Provide the [x, y] coordinate of the cell's center where the given text is located.  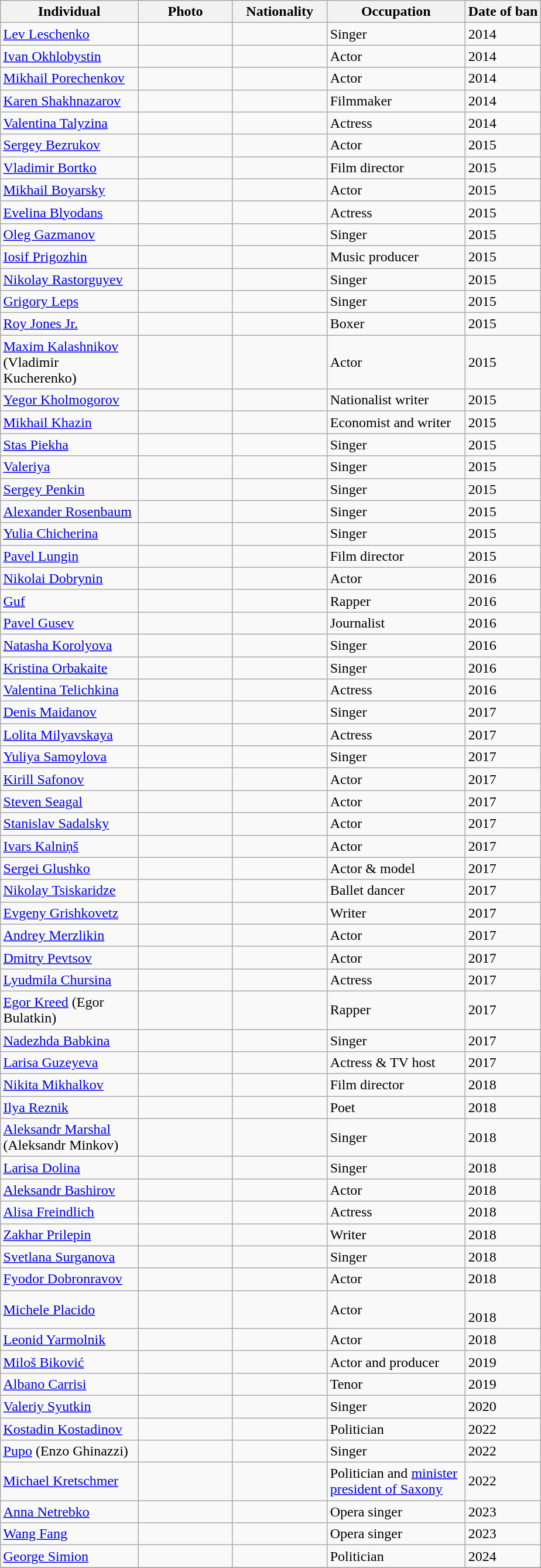
Guf [69, 601]
Sergey Bezrukov [69, 145]
Photo [185, 12]
Nationality [280, 12]
Valeriy Syutkin [69, 1406]
Valentina Talyzina [69, 123]
Actor & model [396, 868]
Politician and minister president of Saxony [396, 1481]
Iosif Prigozhin [69, 257]
Roy Jones Jr. [69, 324]
Ballet dancer [396, 891]
Occupation [396, 12]
Leonid Yarmolnik [69, 1339]
Mikhail Porechenkov [69, 79]
Kostadin Kostadinov [69, 1429]
Michele Placido [69, 1309]
Michael Kretschmer [69, 1481]
2020 [503, 1406]
Steven Seagal [69, 802]
Individual [69, 12]
Lev Leschenko [69, 34]
Wang Fang [69, 1534]
Sergey Penkin [69, 489]
Actor and producer [396, 1362]
Yuliya Samoylova [69, 757]
Journalist [396, 623]
Kirill Safonov [69, 779]
Anna Netrebko [69, 1512]
Maxim Kalashnikov (Vladimir Kucherenko) [69, 362]
Karen Shakhnazarov [69, 101]
Filmmaker [396, 101]
Evgeny Grishkovetz [69, 913]
Aleksandr Marshal (Aleksandr Minkov) [69, 1138]
Nikolai Dobrynin [69, 578]
Yegor Kholmogorov [69, 400]
Pavel Gusev [69, 623]
Aleksandr Bashirov [69, 1190]
Ivan Okhlobystin [69, 56]
Lolita Milyavskaya [69, 735]
Yulia Chicherina [69, 534]
Actress & TV host [396, 1063]
Date of ban [503, 12]
Alisa Freindlich [69, 1212]
Valeriya [69, 467]
Denis Maidanov [69, 713]
Albano Carrisi [69, 1384]
Svetlana Surganova [69, 1257]
Nationalist writer [396, 400]
Evelina Blyodans [69, 212]
Boxer [396, 324]
Stas Piekha [69, 445]
Sergei Glushko [69, 868]
Ilya Reznik [69, 1107]
Pupo (Enzo Ghinazzi) [69, 1451]
Egor Kreed (Egor Bulatkin) [69, 1010]
Nadezhda Babkina [69, 1040]
2024 [503, 1556]
Stanislav Sadalsky [69, 824]
Kristina Orbakaite [69, 667]
Dmitry Pevtsov [69, 957]
Nikolay Rastorguyev [69, 279]
Miloš Biković [69, 1362]
Music producer [396, 257]
Poet [396, 1107]
George Simion [69, 1556]
Vladimir Bortko [69, 168]
Economist and writer [396, 422]
Nikita Mikhalkov [69, 1085]
Zakhar Prilepin [69, 1235]
Mikhail Boyarsky [69, 190]
Fyodor Dobronravov [69, 1279]
Alexander Rosenbaum [69, 512]
Natasha Korolyova [69, 645]
Ivars Kalniņš [69, 846]
Oleg Gazmanov [69, 234]
Pavel Lungin [69, 556]
Valentina Telichkina [69, 690]
Lyudmila Chursina [69, 980]
Larisa Guzeyeva [69, 1063]
Andrey Merzlikin [69, 935]
Mikhail Khazin [69, 422]
Nikolay Tsiskaridze [69, 891]
Tenor [396, 1384]
Larisa Dolina [69, 1168]
Grigory Leps [69, 302]
